Provide the (x, y) coordinate of the cell's center where the given text is located.  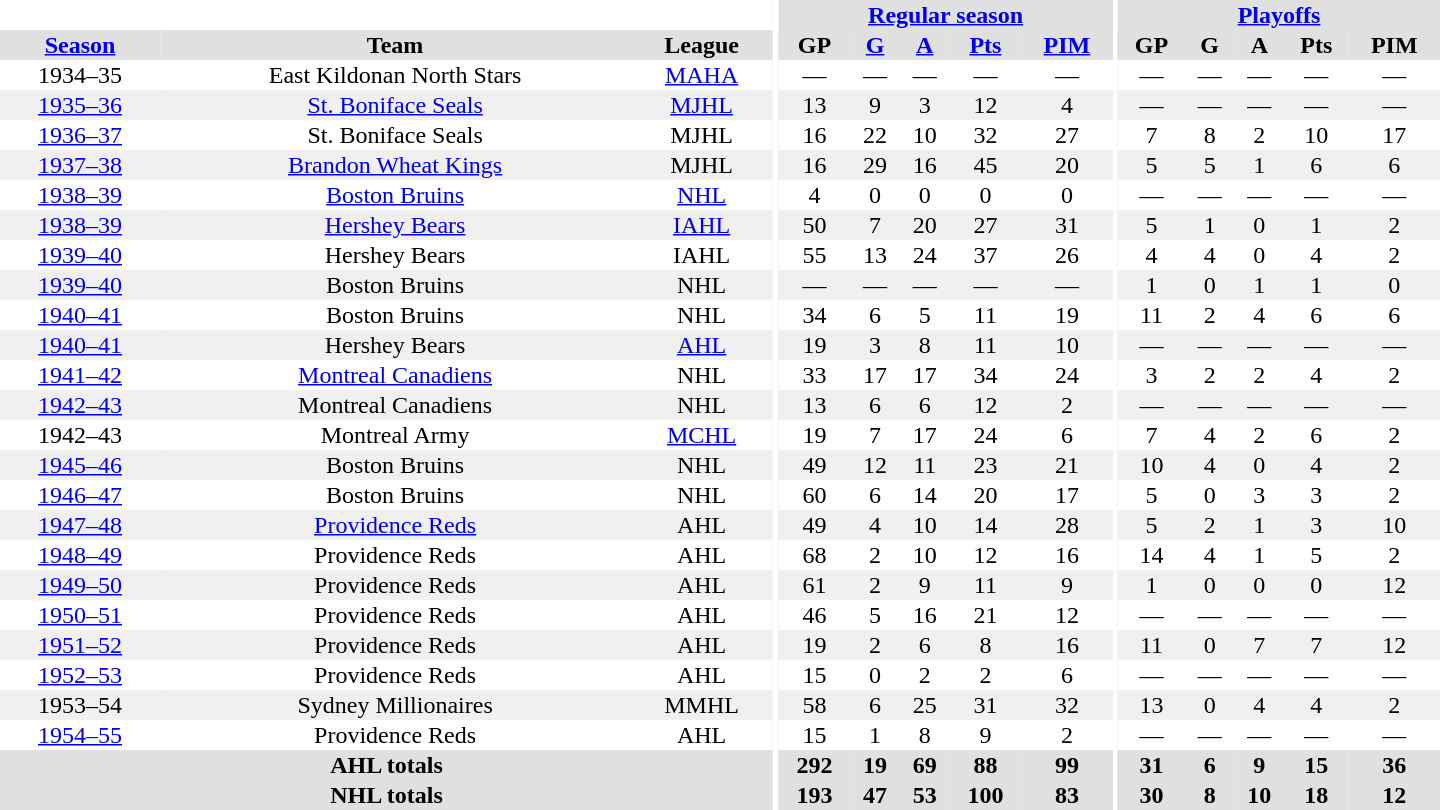
1937–38 (80, 165)
1952–53 (80, 675)
League (702, 45)
29 (875, 165)
1951–52 (80, 645)
AHL totals (386, 765)
1949–50 (80, 585)
Sydney Millionaires (395, 705)
1954–55 (80, 735)
100 (986, 795)
69 (925, 765)
37 (986, 255)
53 (925, 795)
99 (1066, 765)
25 (925, 705)
1950–51 (80, 615)
East Kildonan North Stars (395, 75)
83 (1066, 795)
193 (815, 795)
45 (986, 165)
1948–49 (80, 555)
MCHL (702, 435)
Season (80, 45)
68 (815, 555)
1947–48 (80, 525)
26 (1066, 255)
MMHL (702, 705)
23 (986, 465)
30 (1152, 795)
88 (986, 765)
61 (815, 585)
NHL totals (386, 795)
Playoffs (1279, 15)
Regular season (946, 15)
1945–46 (80, 465)
18 (1316, 795)
46 (815, 615)
50 (815, 225)
47 (875, 795)
22 (875, 135)
33 (815, 375)
Brandon Wheat Kings (395, 165)
1953–54 (80, 705)
55 (815, 255)
28 (1066, 525)
36 (1394, 765)
1935–36 (80, 105)
1946–47 (80, 495)
58 (815, 705)
1934–35 (80, 75)
MAHA (702, 75)
1936–37 (80, 135)
292 (815, 765)
60 (815, 495)
Team (395, 45)
1941–42 (80, 375)
Montreal Army (395, 435)
